Identify which cell holds the provided text, then report its [x, y] central coordinate. 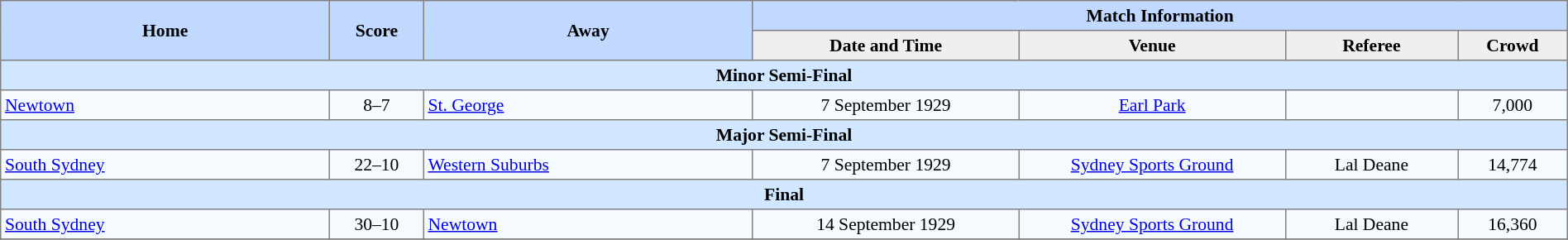
22–10 [377, 165]
14,774 [1513, 165]
30–10 [377, 224]
14 September 1929 [886, 224]
Home [165, 31]
Earl Park [1152, 105]
Western Suburbs [588, 165]
Major Semi-Final [784, 135]
Referee [1371, 46]
7,000 [1513, 105]
Score [377, 31]
Date and Time [886, 46]
Minor Semi-Final [784, 75]
Final [784, 194]
Crowd [1513, 46]
Away [588, 31]
Venue [1152, 46]
St. George [588, 105]
8–7 [377, 105]
Match Information [1159, 16]
16,360 [1513, 224]
